Search for the cell housing the specified text and yield its (X, Y) center coordinate. 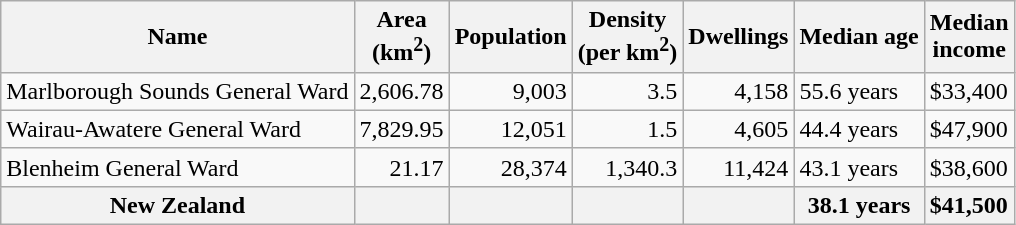
2,606.78 (402, 91)
55.6 years (859, 91)
Dwellings (738, 37)
28,374 (510, 167)
$47,900 (969, 129)
$41,500 (969, 205)
9,003 (510, 91)
4,605 (738, 129)
Density(per km2) (628, 37)
Wairau-Awatere General Ward (178, 129)
38.1 years (859, 205)
Area(km2) (402, 37)
7,829.95 (402, 129)
New Zealand (178, 205)
1,340.3 (628, 167)
43.1 years (859, 167)
Blenheim General Ward (178, 167)
Name (178, 37)
4,158 (738, 91)
$38,600 (969, 167)
44.4 years (859, 129)
$33,400 (969, 91)
Medianincome (969, 37)
3.5 (628, 91)
Population (510, 37)
Median age (859, 37)
Marlborough Sounds General Ward (178, 91)
12,051 (510, 129)
1.5 (628, 129)
11,424 (738, 167)
21.17 (402, 167)
